From the cell containing the given text, extract its center point as [x, y] coordinate. 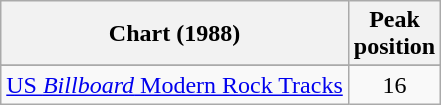
Peakposition [394, 34]
US Billboard Modern Rock Tracks [175, 85]
Chart (1988) [175, 34]
16 [394, 85]
